Identify which cell holds the provided text, then report its [x, y] central coordinate. 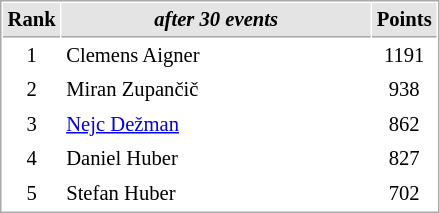
Clemens Aigner [216, 56]
Stefan Huber [216, 194]
Points [404, 20]
Rank [32, 20]
3 [32, 124]
2 [32, 90]
1 [32, 56]
Miran Zupančič [216, 90]
938 [404, 90]
827 [404, 158]
1191 [404, 56]
after 30 events [216, 20]
Nejc Dežman [216, 124]
5 [32, 194]
4 [32, 158]
Daniel Huber [216, 158]
862 [404, 124]
702 [404, 194]
